Detect which cell encompasses the target text, then output its (X, Y) center coordinate. 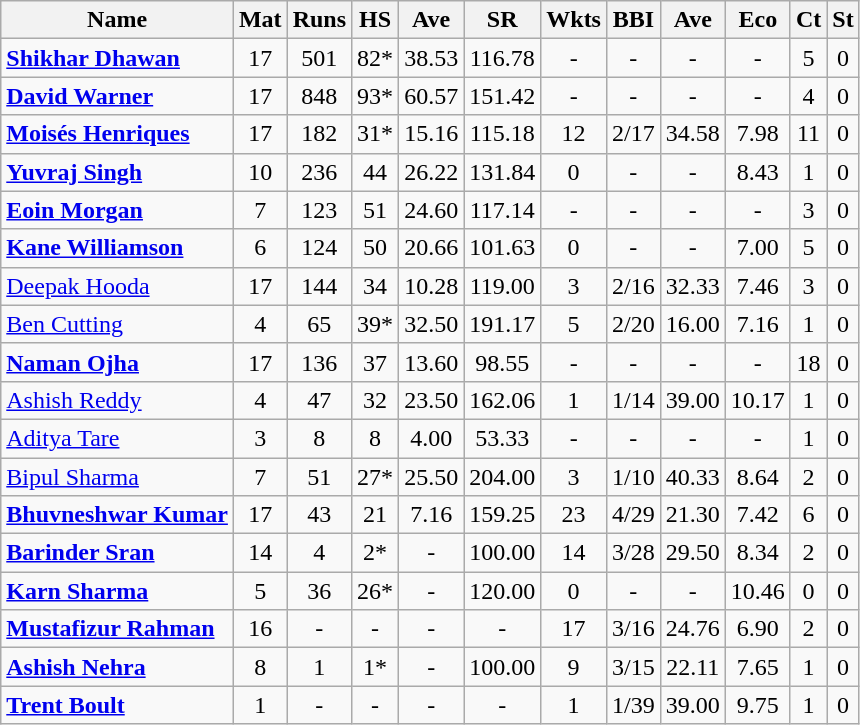
136 (319, 362)
9 (574, 667)
1/10 (633, 477)
12 (574, 134)
848 (319, 96)
43 (319, 515)
39* (376, 324)
Trent Boult (118, 705)
32 (376, 400)
Wkts (574, 20)
BBI (633, 20)
191.17 (502, 324)
38.53 (432, 58)
1* (376, 667)
34 (376, 286)
Deepak Hooda (118, 286)
Ashish Reddy (118, 400)
Karn Sharma (118, 591)
15.16 (432, 134)
10.46 (758, 591)
Shikhar Dhawan (118, 58)
Yuvraj Singh (118, 172)
25.50 (432, 477)
26.22 (432, 172)
131.84 (502, 172)
7.46 (758, 286)
2/20 (633, 324)
101.63 (502, 248)
50 (376, 248)
6.90 (758, 629)
65 (319, 324)
Runs (319, 20)
159.25 (502, 515)
119.00 (502, 286)
Ashish Nehra (118, 667)
1/14 (633, 400)
13.60 (432, 362)
7.42 (758, 515)
22.11 (692, 667)
Moisés Henriques (118, 134)
44 (376, 172)
10.17 (758, 400)
60.57 (432, 96)
9.75 (758, 705)
37 (376, 362)
Name (118, 20)
SR (502, 20)
32.33 (692, 286)
23.50 (432, 400)
8.64 (758, 477)
Naman Ojha (118, 362)
Eoin Morgan (118, 210)
4/29 (633, 515)
23 (574, 515)
Ben Cutting (118, 324)
3/16 (633, 629)
29.50 (692, 553)
Mat (260, 20)
7.98 (758, 134)
120.00 (502, 591)
Barinder Sran (118, 553)
10 (260, 172)
236 (319, 172)
2/17 (633, 134)
7.00 (758, 248)
18 (808, 362)
93* (376, 96)
Bipul Sharma (118, 477)
Mustafizur Rahman (118, 629)
27* (376, 477)
36 (319, 591)
20.66 (432, 248)
2* (376, 553)
501 (319, 58)
115.18 (502, 134)
Kane Williamson (118, 248)
2/16 (633, 286)
HS (376, 20)
3/28 (633, 553)
117.14 (502, 210)
Aditya Tare (118, 438)
Ct (808, 20)
David Warner (118, 96)
4.00 (432, 438)
8.34 (758, 553)
144 (319, 286)
7.65 (758, 667)
10.28 (432, 286)
123 (319, 210)
40.33 (692, 477)
182 (319, 134)
116.78 (502, 58)
47 (319, 400)
26* (376, 591)
31* (376, 134)
16.00 (692, 324)
151.42 (502, 96)
3/15 (633, 667)
124 (319, 248)
82* (376, 58)
21.30 (692, 515)
1/39 (633, 705)
21 (376, 515)
St (843, 20)
34.58 (692, 134)
32.50 (432, 324)
98.55 (502, 362)
Bhuvneshwar Kumar (118, 515)
204.00 (502, 477)
11 (808, 134)
16 (260, 629)
24.76 (692, 629)
24.60 (432, 210)
8.43 (758, 172)
53.33 (502, 438)
Eco (758, 20)
162.06 (502, 400)
